Search for the cell housing the specified text and yield its [x, y] center coordinate. 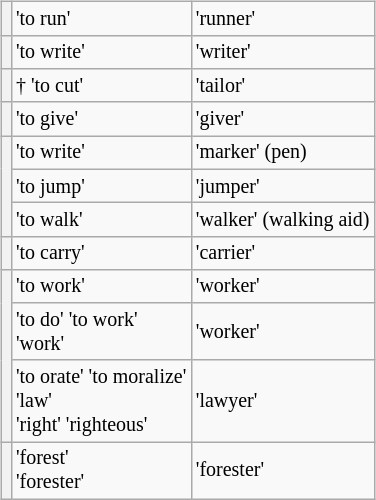
'writer' [282, 52]
'marker' (pen) [282, 152]
'runner' [282, 18]
'forest' 'forester' [101, 470]
'carrier' [282, 252]
'to give' [101, 118]
'tailor' [282, 86]
'walker' (walking aid) [282, 220]
'to do' 'to work' 'work' [101, 332]
'to carry' [101, 252]
† 'to cut' [101, 86]
'to walk' [101, 220]
'to orate' 'to moralize' 'law' 'right' 'righteous' [101, 400]
'lawyer' [282, 400]
'to jump' [101, 186]
'forester' [282, 470]
'to work' [101, 286]
'jumper' [282, 186]
'to run' [101, 18]
'giver' [282, 118]
